Detect which cell encompasses the target text, then output its [x, y] center coordinate. 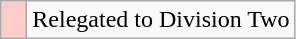
Relegated to Division Two [161, 20]
